Return [x, y] of the center of cell containing provided text 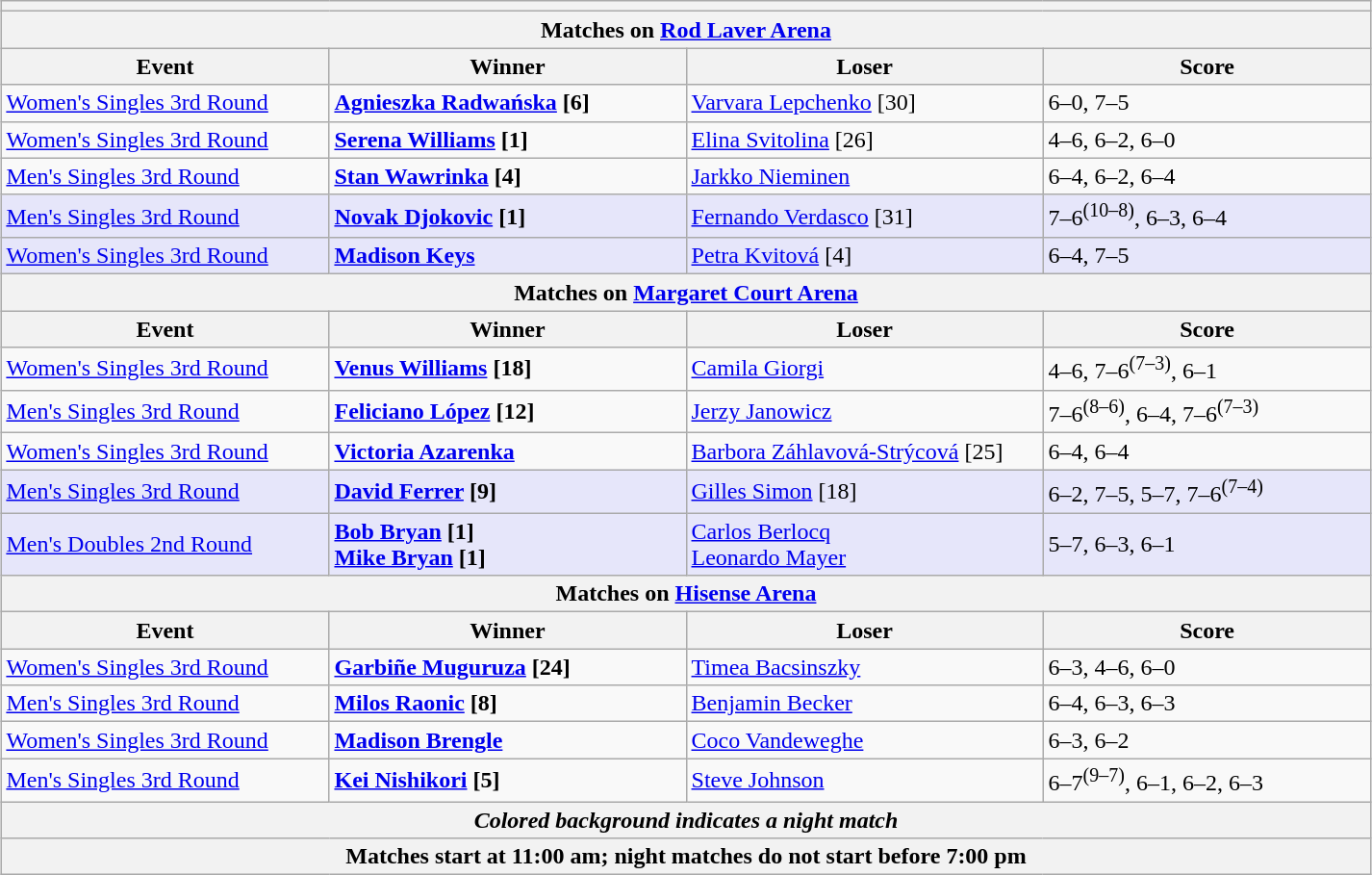
Feliciano López [12] [508, 412]
Jarkko Nieminen [864, 176]
Milos Raonic [8] [508, 704]
6–4, 6–3, 6–3 [1207, 704]
7–6(10–8), 6–3, 6–4 [1207, 216]
6–2, 7–5, 5–7, 7–6(7–4) [1207, 491]
5–7, 6–3, 6–1 [1207, 545]
Madison Brengle [508, 740]
Kei Nishikori [5] [508, 780]
Bob Bryan [1] Mike Bryan [1] [508, 545]
Matches on Hisense Arena [686, 594]
Colored background indicates a night match [686, 820]
4–6, 7–6(7–3), 6–1 [1207, 370]
Men's Doubles 2nd Round [165, 545]
6–3, 6–2 [1207, 740]
Matches on Rod Laver Arena [686, 30]
Novak Djokovic [1] [508, 216]
Agnieszka Radwańska [6] [508, 103]
David Ferrer [9] [508, 491]
6–0, 7–5 [1207, 103]
Barbora Záhlavová-Strýcová [25] [864, 451]
Matches start at 11:00 am; night matches do not start before 7:00 pm [686, 857]
Carlos Berlocq Leonardo Mayer [864, 545]
6–3, 4–6, 6–0 [1207, 667]
Gilles Simon [18] [864, 491]
6–4, 7–5 [1207, 256]
Madison Keys [508, 256]
Stan Wawrinka [4] [508, 176]
Steve Johnson [864, 780]
Timea Bacsinszky [864, 667]
Petra Kvitová [4] [864, 256]
7–6(8–6), 6–4, 7–6(7–3) [1207, 412]
6–4, 6–2, 6–4 [1207, 176]
Coco Vandeweghe [864, 740]
Jerzy Janowicz [864, 412]
Camila Giorgi [864, 370]
Fernando Verdasco [31] [864, 216]
6–4, 6–4 [1207, 451]
Benjamin Becker [864, 704]
Venus Williams [18] [508, 370]
4–6, 6–2, 6–0 [1207, 140]
Garbiñe Muguruza [24] [508, 667]
6–7(9–7), 6–1, 6–2, 6–3 [1207, 780]
Elina Svitolina [26] [864, 140]
Serena Williams [1] [508, 140]
Victoria Azarenka [508, 451]
Matches on Margaret Court Arena [686, 293]
Varvara Lepchenko [30] [864, 103]
